Identify which cell holds the provided text, then report its (X, Y) central coordinate. 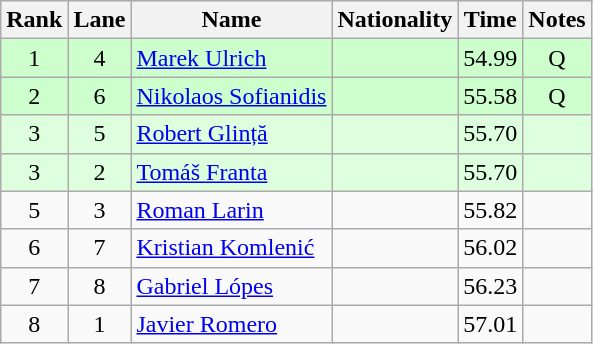
Robert Glință (232, 134)
Nationality (395, 20)
Name (232, 20)
56.23 (490, 286)
Tomáš Franta (232, 172)
55.82 (490, 210)
Lane (100, 20)
Roman Larin (232, 210)
Rank (34, 20)
Javier Romero (232, 324)
55.58 (490, 96)
56.02 (490, 248)
Time (490, 20)
Gabriel Lópes (232, 286)
57.01 (490, 324)
Nikolaos Sofianidis (232, 96)
54.99 (490, 58)
Marek Ulrich (232, 58)
Notes (557, 20)
Kristian Komlenić (232, 248)
4 (100, 58)
